Extract the [x, y] coordinate from the center of the cell holding the provided text.  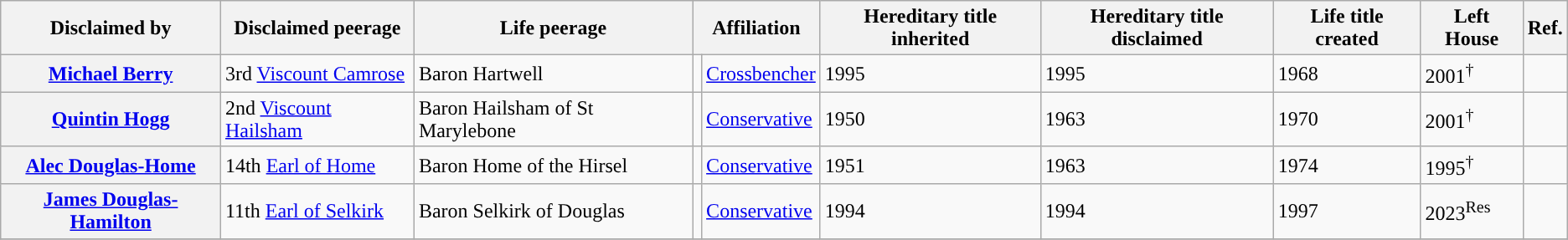
1974 [1347, 166]
James Douglas-Hamilton [111, 211]
1951 [930, 166]
2023Res [1472, 211]
Baron Hailsham of St Marylebone [553, 119]
Baron Home of the Hirsel [553, 166]
Michael Berry [111, 74]
Hereditary title inherited [930, 28]
Life title created [1347, 28]
Alec Douglas-Home [111, 166]
Left House [1472, 28]
2nd Viscount Hailsham [317, 119]
1950 [930, 119]
Baron Selkirk of Douglas [553, 211]
Hereditary title disclaimed [1157, 28]
11th Earl of Selkirk [317, 211]
Baron Hartwell [553, 74]
Affiliation [757, 28]
1997 [1347, 211]
1970 [1347, 119]
Life peerage [553, 28]
Disclaimed by [111, 28]
Quintin Hogg [111, 119]
3rd Viscount Camrose [317, 74]
14th Earl of Home [317, 166]
Ref. [1545, 28]
Crossbencher [761, 74]
Disclaimed peerage [317, 28]
1995† [1472, 166]
1968 [1347, 74]
